Search for the cell housing the specified text and yield its (x, y) center coordinate. 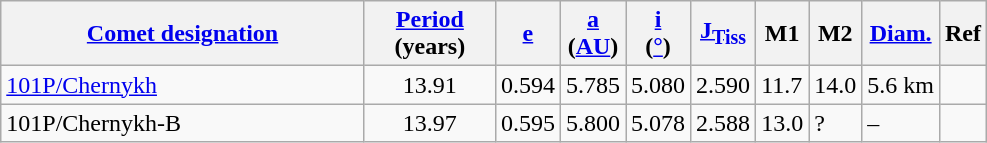
M1 (782, 34)
0.595 (528, 123)
101P/Chernykh (183, 85)
Period(years) (430, 34)
5.078 (658, 123)
101P/Chernykh-B (183, 123)
5.800 (592, 123)
i(°) (658, 34)
e (528, 34)
Ref (962, 34)
0.594 (528, 85)
? (836, 123)
Diam. (901, 34)
5.080 (658, 85)
13.91 (430, 85)
JTiss (724, 34)
2.588 (724, 123)
Comet designation (183, 34)
a(AU) (592, 34)
5.785 (592, 85)
13.97 (430, 123)
14.0 (836, 85)
11.7 (782, 85)
M2 (836, 34)
5.6 km (901, 85)
2.590 (724, 85)
13.0 (782, 123)
– (901, 123)
